Search for the cell housing the specified text and yield its (X, Y) center coordinate. 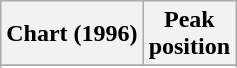
Chart (1996) (72, 34)
Peakposition (189, 34)
